From the cell containing the given text, extract its center point as (x, y) coordinate. 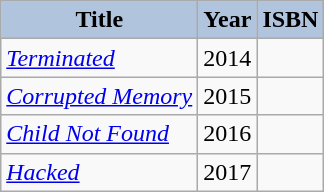
2016 (228, 134)
ISBN (290, 20)
Terminated (100, 58)
2015 (228, 96)
2014 (228, 58)
Corrupted Memory (100, 96)
Title (100, 20)
Child Not Found (100, 134)
Year (228, 20)
2017 (228, 172)
Hacked (100, 172)
